From the cell containing the given text, extract its center point as (x, y) coordinate. 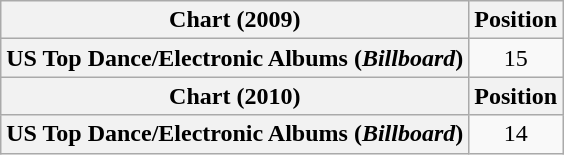
Chart (2009) (235, 20)
Chart (2010) (235, 96)
14 (516, 134)
15 (516, 58)
